Pinpoint the cell where the given text exists, returning its [x, y] midpoint coordinate. 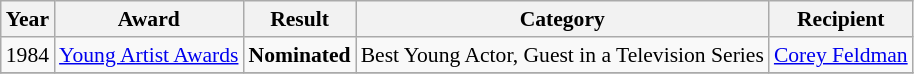
Category [562, 19]
Result [300, 19]
Nominated [300, 55]
Best Young Actor, Guest in a Television Series [562, 55]
Award [148, 19]
Recipient [841, 19]
Year [28, 19]
Corey Feldman [841, 55]
Young Artist Awards [148, 55]
1984 [28, 55]
